Output the [X, Y] coordinate of the center of the cell containing the given text.  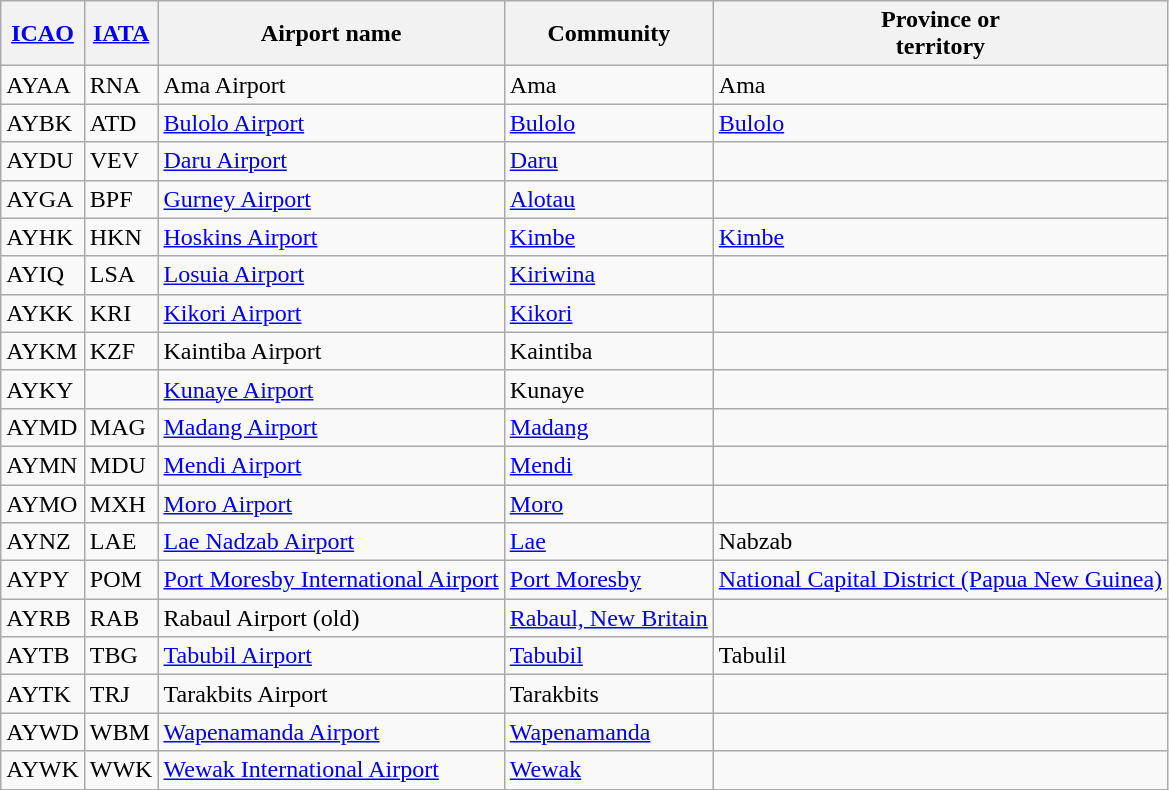
AYGA [43, 199]
Lae Nadzab Airport [331, 542]
AYMN [43, 465]
Madang Airport [331, 427]
AYWK [43, 770]
AYWD [43, 732]
Kikori Airport [331, 313]
Nabzab [940, 542]
LAE [121, 542]
Kunaye [608, 389]
AYBK [43, 123]
Airport name [331, 34]
WWK [121, 770]
AYPY [43, 580]
IATA [121, 34]
Wapenamanda Airport [331, 732]
Ama Airport [331, 85]
AYRB [43, 618]
Kunaye Airport [331, 389]
Tabulil [940, 656]
Tabubil Airport [331, 656]
Bulolo Airport [331, 123]
Wapenamanda [608, 732]
Mendi [608, 465]
WBM [121, 732]
AYTK [43, 694]
Gurney Airport [331, 199]
Daru [608, 161]
Community [608, 34]
Tabubil [608, 656]
Tarakbits [608, 694]
Alotau [608, 199]
Port Moresby International Airport [331, 580]
Kaintiba [608, 351]
TBG [121, 656]
KRI [121, 313]
AYIQ [43, 275]
MAG [121, 427]
Province orterritory [940, 34]
Wewak International Airport [331, 770]
RAB [121, 618]
Rabaul, New Britain [608, 618]
AYNZ [43, 542]
Mendi Airport [331, 465]
MXH [121, 503]
Lae [608, 542]
AYMO [43, 503]
TRJ [121, 694]
Losuia Airport [331, 275]
LSA [121, 275]
AYKM [43, 351]
Tarakbits Airport [331, 694]
POM [121, 580]
Hoskins Airport [331, 237]
Madang [608, 427]
KZF [121, 351]
National Capital District (Papua New Guinea) [940, 580]
AYHK [43, 237]
ATD [121, 123]
MDU [121, 465]
Moro Airport [331, 503]
VEV [121, 161]
AYAA [43, 85]
Daru Airport [331, 161]
AYDU [43, 161]
Kikori [608, 313]
Kaintiba Airport [331, 351]
RNA [121, 85]
Moro [608, 503]
Kiriwina [608, 275]
ICAO [43, 34]
Wewak [608, 770]
Rabaul Airport (old) [331, 618]
BPF [121, 199]
AYMD [43, 427]
AYKK [43, 313]
AYTB [43, 656]
Port Moresby [608, 580]
HKN [121, 237]
AYKY [43, 389]
